Extract the [x, y] coordinate from the center of the cell holding the provided text.  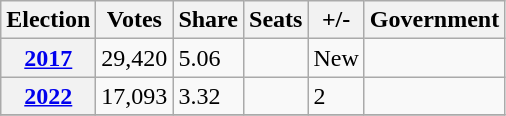
2022 [48, 96]
Government [434, 20]
2017 [48, 58]
Votes [134, 20]
+/- [336, 20]
5.06 [208, 58]
3.32 [208, 96]
2 [336, 96]
Seats [276, 20]
Share [208, 20]
New [336, 58]
Election [48, 20]
29,420 [134, 58]
17,093 [134, 96]
